Extract the [x, y] coordinate from the center of the cell holding the provided text.  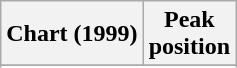
Chart (1999) [72, 34]
Peak position [189, 34]
